Output the [X, Y] coordinate of the center of the cell containing the given text.  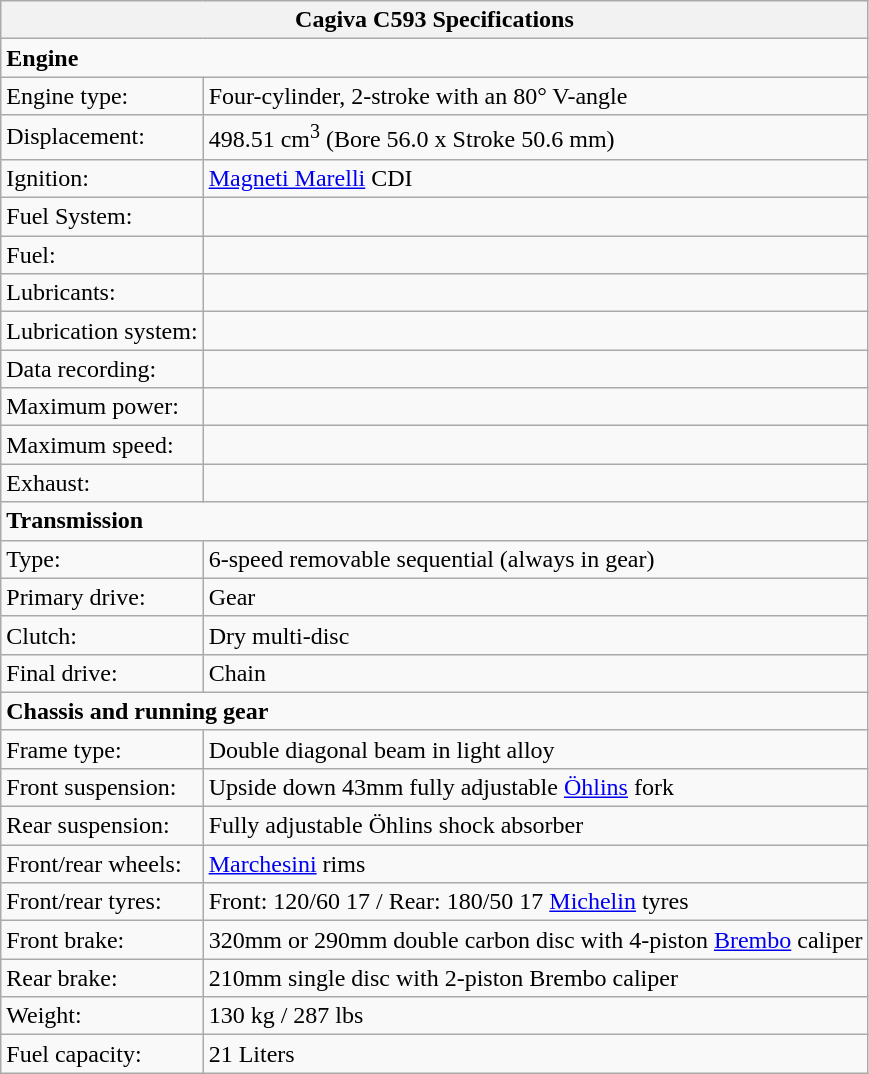
Lubricants: [102, 293]
Clutch: [102, 635]
Rear brake: [102, 978]
Dry multi-disc [536, 635]
Displacement: [102, 138]
Type: [102, 559]
498.51 cm3 (Bore 56.0 x Stroke 50.6 mm) [536, 138]
Double diagonal beam in light alloy [536, 749]
Magneti Marelli CDI [536, 178]
Rear suspension: [102, 826]
Transmission [434, 521]
Ignition: [102, 178]
Fuel: [102, 255]
Marchesini rims [536, 864]
Fuel System: [102, 217]
Fuel capacity: [102, 1054]
Frame type: [102, 749]
Gear [536, 597]
Exhaust: [102, 483]
6-speed removable sequential (always in gear) [536, 559]
320mm or 290mm double carbon disc with 4-piston Brembo caliper [536, 940]
Data recording: [102, 369]
Chassis and running gear [434, 711]
Front suspension: [102, 787]
210mm single disc with 2-piston Brembo caliper [536, 978]
Four-cylinder, 2-stroke with an 80° V-angle [536, 96]
21 Liters [536, 1054]
Front brake: [102, 940]
Upside down 43mm fully adjustable Öhlins fork [536, 787]
Final drive: [102, 673]
Front/rear tyres: [102, 902]
Lubrication system: [102, 331]
Engine type: [102, 96]
Maximum speed: [102, 445]
Maximum power: [102, 407]
Chain [536, 673]
Fully adjustable Öhlins shock absorber [536, 826]
130 kg / 287 lbs [536, 1016]
Front: 120/60 17 / Rear: 180/50 17 Michelin tyres [536, 902]
Engine [434, 58]
Weight: [102, 1016]
Primary drive: [102, 597]
Cagiva C593 Specifications [434, 20]
Front/rear wheels: [102, 864]
